Scan for the cell matching the given text and deliver its [X, Y] coordinate at center. 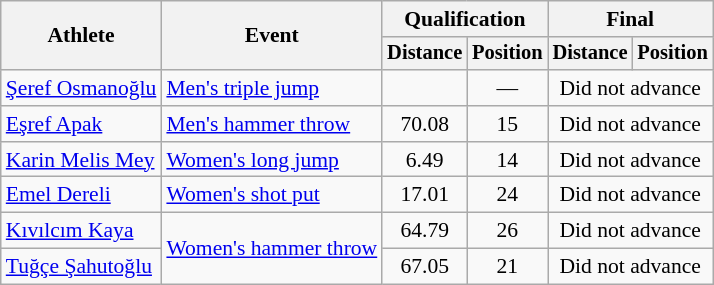
Women's shot put [272, 195]
Final [630, 19]
Şeref Osmanoğlu [82, 88]
Athlete [82, 36]
6.49 [424, 160]
14 [507, 160]
67.05 [424, 267]
Qualification [464, 19]
Emel Dereli [82, 195]
— [507, 88]
21 [507, 267]
15 [507, 124]
Men's hammer throw [272, 124]
Women's hammer throw [272, 248]
64.79 [424, 231]
Women's long jump [272, 160]
Eşref Apak [82, 124]
Kıvılcım Kaya [82, 231]
Karin Melis Mey [82, 160]
Event [272, 36]
70.08 [424, 124]
26 [507, 231]
Men's triple jump [272, 88]
17.01 [424, 195]
24 [507, 195]
Tuğçe Şahutoğlu [82, 267]
